For the text-containing cell, return its midpoint in (x, y) coordinate format. 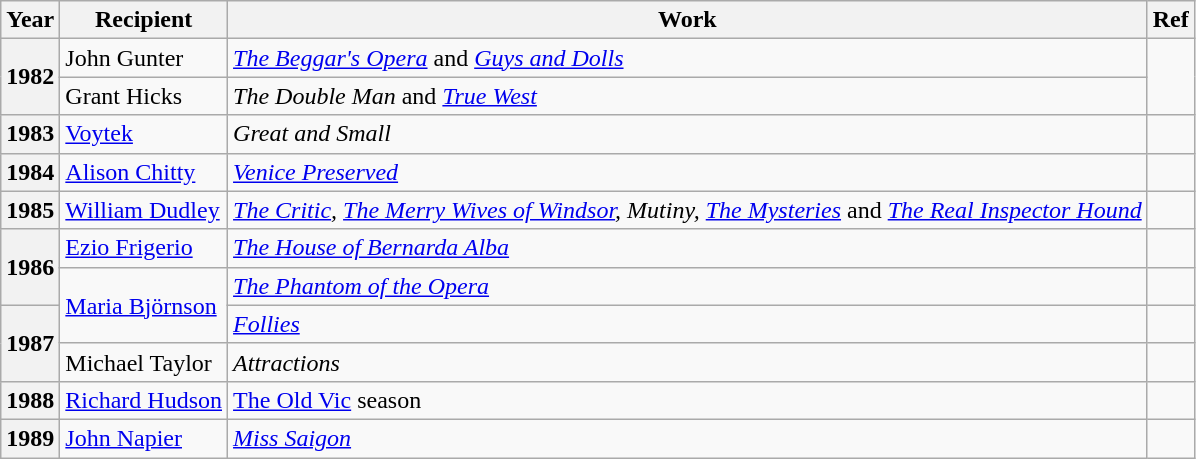
Attractions (688, 362)
Michael Taylor (144, 362)
1987 (30, 343)
John Napier (144, 438)
Alison Chitty (144, 172)
Maria Björnson (144, 305)
John Gunter (144, 58)
Great and Small (688, 134)
Follies (688, 324)
1986 (30, 267)
The Critic, The Merry Wives of Windsor, Mutiny, The Mysteries and The Real Inspector Hound (688, 210)
The Phantom of the Opera (688, 286)
1988 (30, 400)
1982 (30, 77)
Year (30, 20)
1989 (30, 438)
The House of Bernarda Alba (688, 248)
1984 (30, 172)
The Old Vic season (688, 400)
Venice Preserved (688, 172)
1985 (30, 210)
Ref (1170, 20)
Richard Hudson (144, 400)
Ezio Frigerio (144, 248)
1983 (30, 134)
Work (688, 20)
Recipient (144, 20)
The Beggar's Opera and Guys and Dolls (688, 58)
Miss Saigon (688, 438)
William Dudley (144, 210)
Voytek (144, 134)
The Double Man and True West (688, 96)
Grant Hicks (144, 96)
